Capture the cell that displays the provided text and extract its (X, Y) central coordinate. 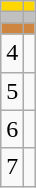
4 (12, 53)
6 (12, 129)
7 (12, 167)
5 (12, 91)
